Return (X, Y) of the center of cell containing provided text 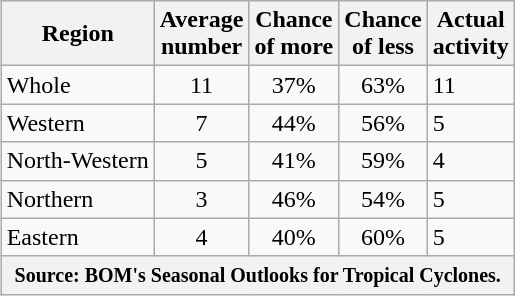
Western (78, 123)
Averagenumber (202, 34)
56% (383, 123)
Eastern (78, 237)
Source: BOM's Seasonal Outlooks for Tropical Cyclones. (258, 275)
Whole (78, 85)
7 (202, 123)
Region (78, 34)
Chanceof more (294, 34)
40% (294, 237)
44% (294, 123)
59% (383, 161)
37% (294, 85)
Northern (78, 199)
Chanceof less (383, 34)
3 (202, 199)
54% (383, 199)
North-Western (78, 161)
60% (383, 237)
63% (383, 85)
Actualactivity (470, 34)
41% (294, 161)
46% (294, 199)
